Detect which cell encompasses the target text, then output its (x, y) center coordinate. 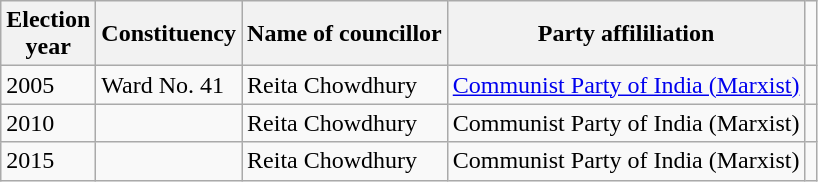
Ward No. 41 (169, 85)
Party affililiation (626, 34)
2015 (48, 161)
2010 (48, 123)
2005 (48, 85)
Constituency (169, 34)
Name of councillor (345, 34)
Election year (48, 34)
